Search for the cell housing the specified text and yield its (X, Y) center coordinate. 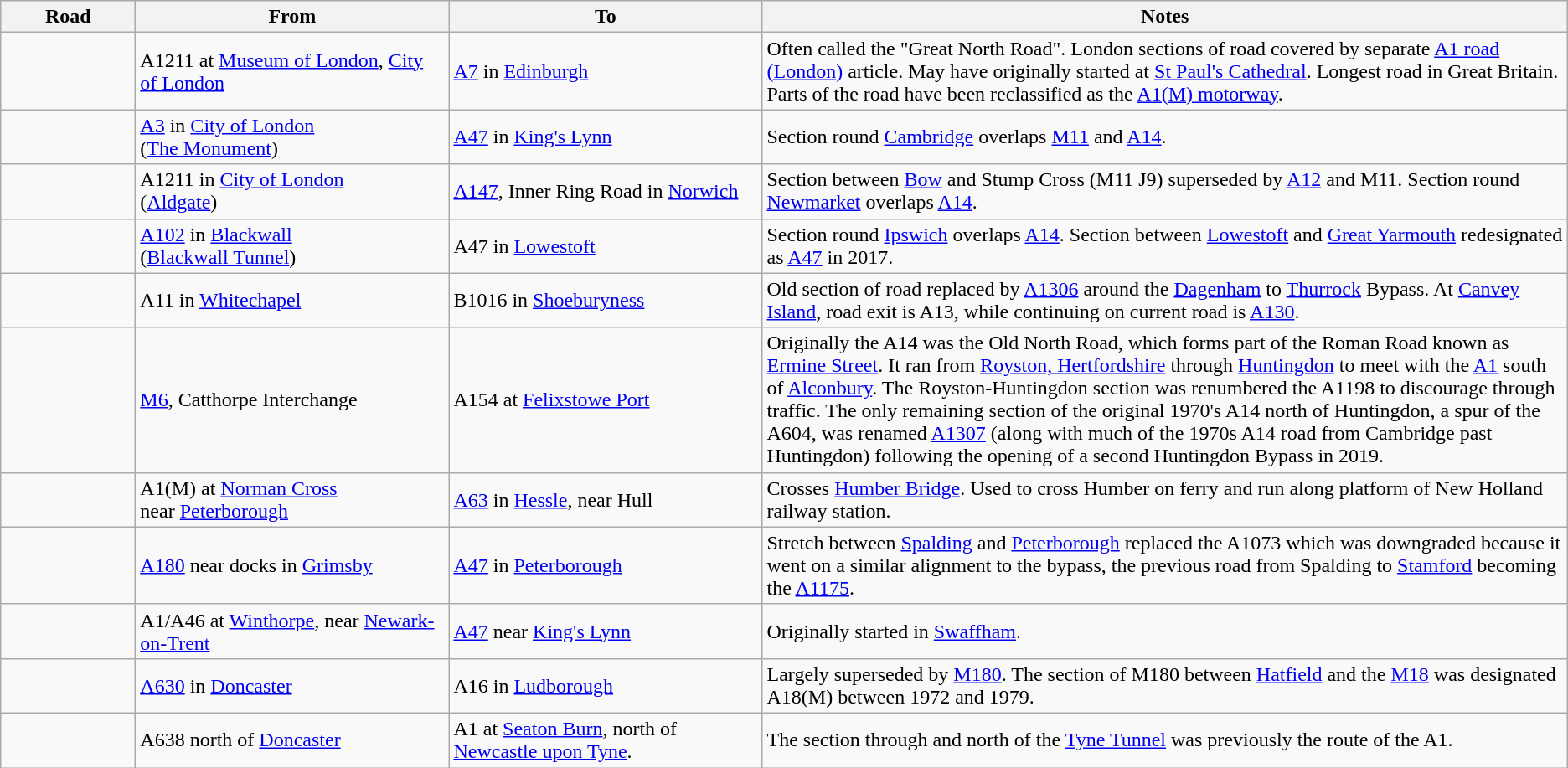
A47 near King's Lynn (606, 631)
A638 north of Doncaster (292, 740)
A3 in City of London(The Monument) (292, 137)
B1016 in Shoeburyness (606, 300)
The section through and north of the Tyne Tunnel was previously the route of the A1. (1164, 740)
A1211 at Museum of London, City of London (292, 71)
Notes (1164, 17)
A47 in King's Lynn (606, 137)
A7 in Edinburgh (606, 71)
A47 in Peterborough (606, 565)
Section round Ipswich overlaps A14. Section between Lowestoft and Great Yarmouth redesignated as A47 in 2017. (1164, 246)
Crosses Humber Bridge. Used to cross Humber on ferry and run along platform of New Holland railway station. (1164, 499)
A1(M) at Norman Cross near Peterborough (292, 499)
A154 at Felixstowe Port (606, 400)
Section between Bow and Stump Cross (M11 J9) superseded by A12 and M11. Section round Newmarket overlaps A14. (1164, 191)
M6, Catthorpe Interchange (292, 400)
A1 at Seaton Burn, north of Newcastle upon Tyne. (606, 740)
A630 in Doncaster (292, 685)
A11 in Whitechapel (292, 300)
From (292, 17)
To (606, 17)
Section round Cambridge overlaps M11 and A14. (1164, 137)
A63 in Hessle, near Hull (606, 499)
A180 near docks in Grimsby (292, 565)
Originally started in Swaffham. (1164, 631)
A47 in Lowestoft (606, 246)
Road (69, 17)
A1211 in City of London(Aldgate) (292, 191)
A1/A46 at Winthorpe, near Newark-on-Trent (292, 631)
A16 in Ludborough (606, 685)
A147, Inner Ring Road in Norwich (606, 191)
Largely superseded by M180. The section of M180 between Hatfield and the M18 was designated A18(M) between 1972 and 1979. (1164, 685)
A102 in Blackwall(Blackwall Tunnel) (292, 246)
